Search for the cell housing the specified text and yield its [X, Y] center coordinate. 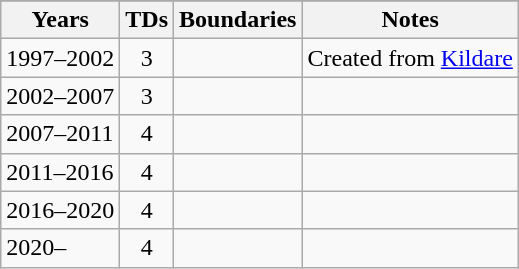
2020– [60, 248]
TDs [147, 20]
1997–2002 [60, 58]
2007–2011 [60, 134]
Notes [410, 20]
Boundaries [238, 20]
Created from Kildare [410, 58]
Years [60, 20]
2011–2016 [60, 172]
2016–2020 [60, 210]
2002–2007 [60, 96]
